Scan for the cell matching the given text and deliver its (x, y) coordinate at center. 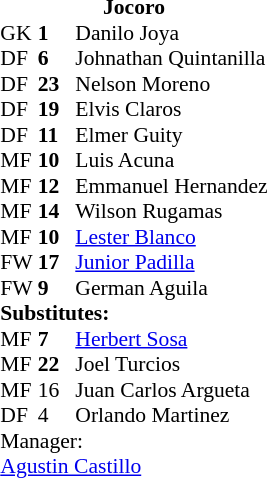
Herbert Sosa (171, 338)
1 (57, 32)
Elvis Claros (171, 109)
Manager: (134, 440)
14 (57, 211)
Luis Acuna (171, 160)
Substitutes: (134, 313)
23 (57, 83)
17 (57, 262)
4 (57, 415)
9 (57, 287)
Junior Padilla (171, 262)
7 (57, 338)
Emmanuel Hernandez (171, 185)
12 (57, 185)
German Aguila (171, 287)
Wilson Rugamas (171, 211)
16 (57, 389)
Joel Turcios (171, 364)
6 (57, 58)
Nelson Moreno (171, 83)
11 (57, 134)
Lester Blanco (171, 236)
19 (57, 109)
Danilo Joya (171, 32)
GK (19, 32)
22 (57, 364)
Johnathan Quintanilla (171, 58)
Elmer Guity (171, 134)
Juan Carlos Argueta (171, 389)
Orlando Martinez (171, 415)
